Return the (X, Y) coordinate for the center point of the cell that contains the specified text.  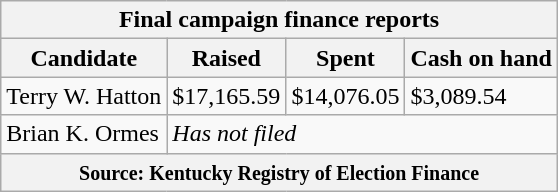
Raised (226, 58)
Brian K. Ormes (84, 134)
Final campaign finance reports (280, 20)
Candidate (84, 58)
Cash on hand (481, 58)
Has not filed (362, 134)
$17,165.59 (226, 96)
$3,089.54 (481, 96)
Source: Kentucky Registry of Election Finance (280, 172)
Spent (346, 58)
Terry W. Hatton (84, 96)
$14,076.05 (346, 96)
